Determine the [X, Y] coordinate at the center of the cell enclosing the given text.  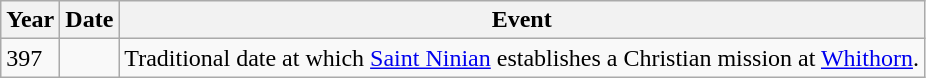
Event [522, 20]
Date [90, 20]
397 [30, 58]
Traditional date at which Saint Ninian establishes a Christian mission at Whithorn. [522, 58]
Year [30, 20]
